Provide the [X, Y] coordinate of the cell's center where the given text is located.  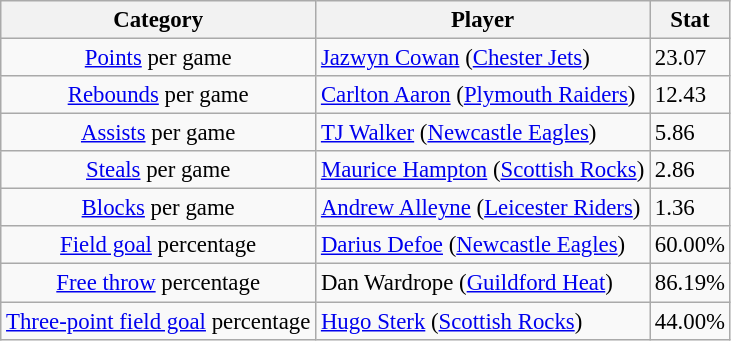
23.07 [690, 58]
Assists per game [158, 133]
2.86 [690, 170]
Steals per game [158, 170]
Blocks per game [158, 208]
Stat [690, 20]
86.19% [690, 283]
Player [483, 20]
44.00% [690, 321]
Field goal percentage [158, 245]
Free throw percentage [158, 283]
Rebounds per game [158, 95]
Category [158, 20]
Dan Wardrope (Guildford Heat) [483, 283]
Jazwyn Cowan (Chester Jets) [483, 58]
60.00% [690, 245]
Three-point field goal percentage [158, 321]
TJ Walker (Newcastle Eagles) [483, 133]
Darius Defoe (Newcastle Eagles) [483, 245]
Andrew Alleyne (Leicester Riders) [483, 208]
Carlton Aaron (Plymouth Raiders) [483, 95]
5.86 [690, 133]
Maurice Hampton (Scottish Rocks) [483, 170]
12.43 [690, 95]
1.36 [690, 208]
Hugo Sterk (Scottish Rocks) [483, 321]
Points per game [158, 58]
